Detect which cell encompasses the target text, then output its (x, y) center coordinate. 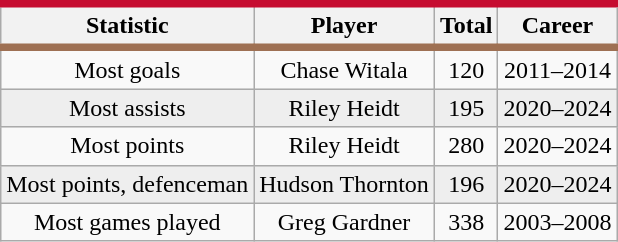
Most assists (128, 108)
2011–2014 (558, 68)
120 (466, 68)
Total (466, 26)
Most goals (128, 68)
Hudson Thornton (344, 184)
Most games played (128, 222)
Most points (128, 146)
2003–2008 (558, 222)
338 (466, 222)
196 (466, 184)
Greg Gardner (344, 222)
195 (466, 108)
Statistic (128, 26)
280 (466, 146)
Player (344, 26)
Chase Witala (344, 68)
Most points, defenceman (128, 184)
Career (558, 26)
